Capture the cell that displays the provided text and extract its (x, y) central coordinate. 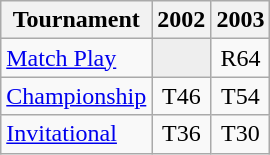
R64 (240, 58)
T46 (182, 96)
Championship (76, 96)
Match Play (76, 58)
2003 (240, 20)
Tournament (76, 20)
2002 (182, 20)
Invitational (76, 134)
T54 (240, 96)
T30 (240, 134)
T36 (182, 134)
